For the text-containing cell, return its midpoint in (x, y) coordinate format. 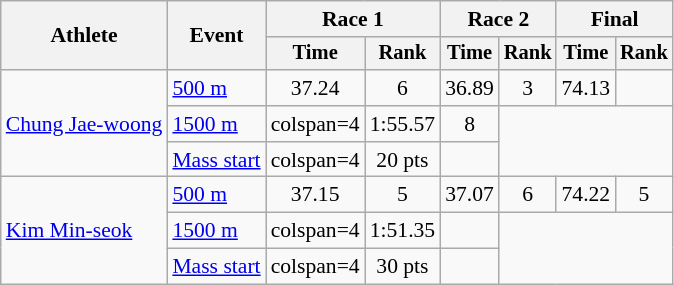
Athlete (84, 36)
30 pts (402, 267)
Final (614, 19)
20 pts (402, 160)
Chung Jae-woong (84, 124)
Race 2 (498, 19)
1:51.35 (402, 231)
37.15 (316, 195)
Event (216, 36)
74.13 (586, 88)
Kim Min-seok (84, 230)
36.89 (470, 88)
8 (470, 124)
1:55.57 (402, 124)
37.24 (316, 88)
74.22 (586, 195)
Race 1 (354, 19)
37.07 (470, 195)
3 (528, 88)
